Identify which cell holds the provided text, then report its [x, y] central coordinate. 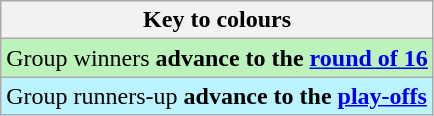
Key to colours [218, 20]
Group winners advance to the round of 16 [218, 58]
Group runners-up advance to the play-offs [218, 96]
